Return (X, Y) of the center of cell containing provided text 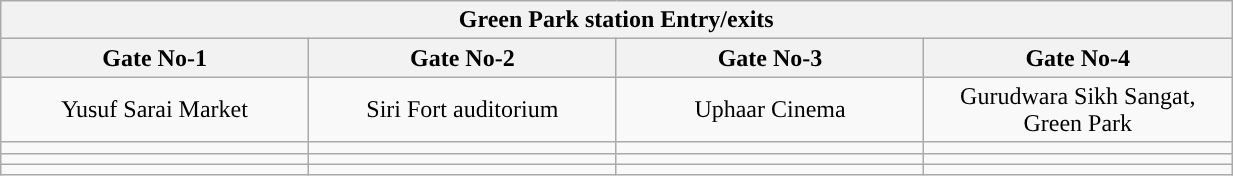
Siri Fort auditorium (462, 110)
Uphaar Cinema (770, 110)
Gate No-2 (462, 58)
Gate No-1 (155, 58)
Yusuf Sarai Market (155, 110)
Green Park station Entry/exits (616, 20)
Gate No-3 (770, 58)
Gurudwara Sikh Sangat, Green Park (1078, 110)
Gate No-4 (1078, 58)
